Scan for the cell matching the given text and deliver its [X, Y] coordinate at center. 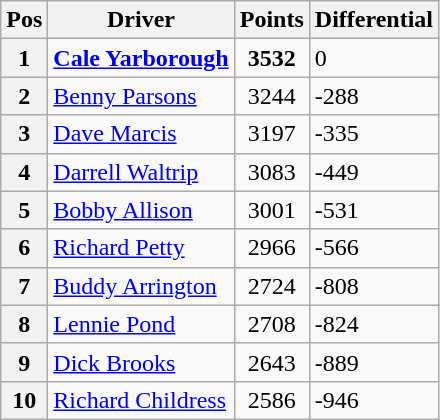
-335 [374, 134]
Richard Childress [141, 400]
2708 [272, 324]
Driver [141, 20]
Points [272, 20]
Pos [24, 20]
-288 [374, 96]
Benny Parsons [141, 96]
-808 [374, 286]
4 [24, 172]
-946 [374, 400]
5 [24, 210]
10 [24, 400]
3083 [272, 172]
3001 [272, 210]
2966 [272, 248]
Differential [374, 20]
2724 [272, 286]
3 [24, 134]
Buddy Arrington [141, 286]
3532 [272, 58]
7 [24, 286]
Lennie Pond [141, 324]
Richard Petty [141, 248]
Darrell Waltrip [141, 172]
2586 [272, 400]
8 [24, 324]
9 [24, 362]
-566 [374, 248]
Dick Brooks [141, 362]
Dave Marcis [141, 134]
2643 [272, 362]
2 [24, 96]
1 [24, 58]
6 [24, 248]
-531 [374, 210]
Cale Yarborough [141, 58]
-889 [374, 362]
-449 [374, 172]
3244 [272, 96]
Bobby Allison [141, 210]
0 [374, 58]
-824 [374, 324]
3197 [272, 134]
